Provide the [X, Y] coordinate of the cell's center where the given text is located.  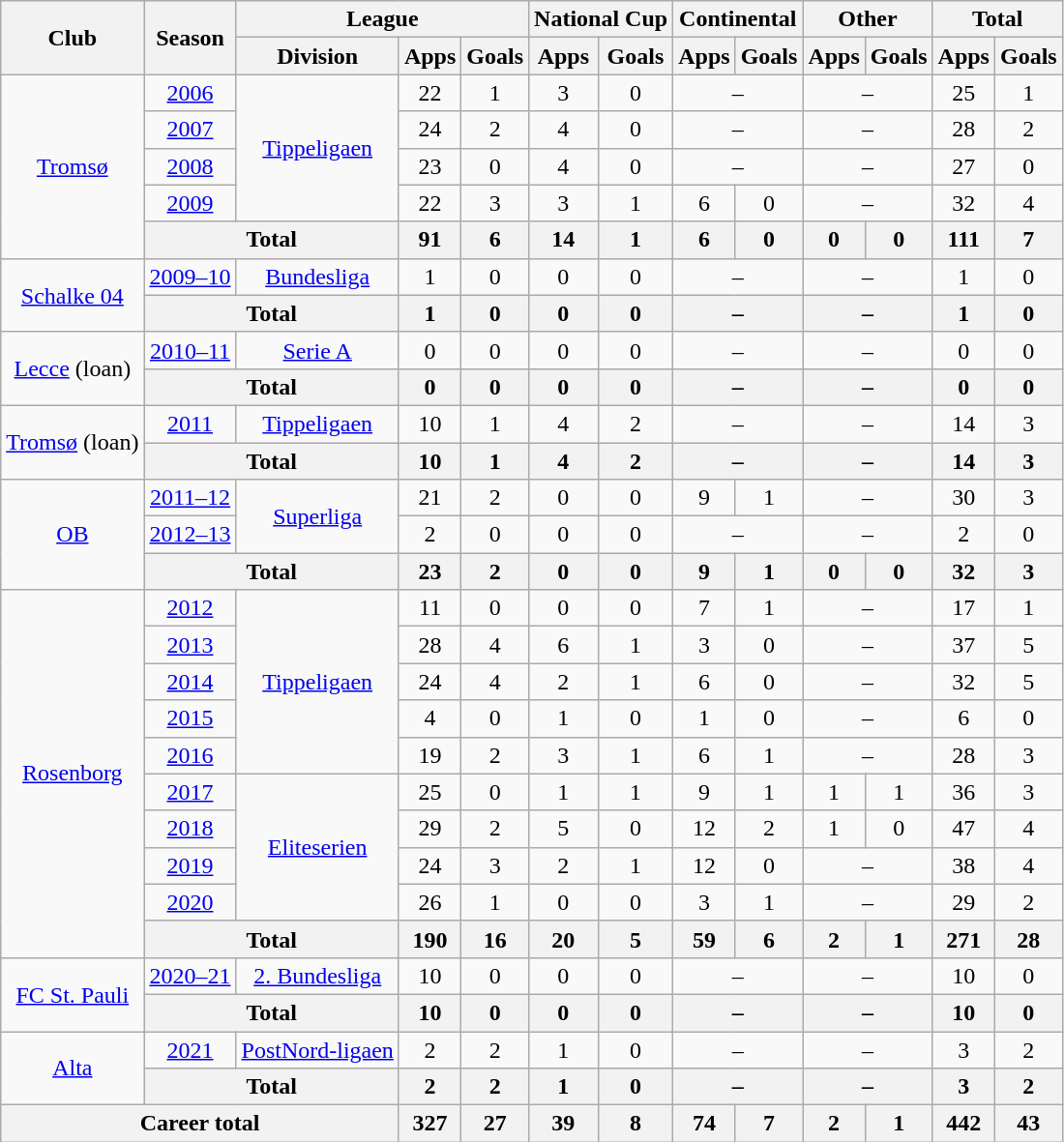
11 [429, 608]
47 [963, 829]
2019 [190, 865]
2007 [190, 130]
8 [635, 1124]
Career total [200, 1124]
2011 [190, 424]
Alta [73, 1068]
21 [429, 498]
59 [704, 939]
Continental [738, 19]
39 [564, 1124]
19 [429, 755]
Season [190, 38]
74 [704, 1124]
2015 [190, 718]
17 [963, 608]
91 [429, 240]
Division [317, 56]
2012–13 [190, 535]
Eliteserien [317, 847]
Rosenborg [73, 774]
2018 [190, 829]
327 [429, 1124]
190 [429, 939]
2020–21 [190, 976]
2006 [190, 93]
Schalke 04 [73, 295]
2. Bundesliga [317, 976]
2011–12 [190, 498]
2008 [190, 166]
Lecce (loan) [73, 368]
26 [429, 902]
2010–11 [190, 350]
20 [564, 939]
16 [495, 939]
2009 [190, 203]
2014 [190, 682]
2020 [190, 902]
2016 [190, 755]
2017 [190, 792]
Other [868, 19]
111 [963, 240]
43 [1028, 1124]
League [383, 19]
Bundesliga [317, 277]
30 [963, 498]
2012 [190, 608]
271 [963, 939]
36 [963, 792]
National Cup [602, 19]
Tromsø [73, 166]
Tromsø (loan) [73, 442]
442 [963, 1124]
PostNord-ligaen [317, 1049]
Serie A [317, 350]
2021 [190, 1049]
2009–10 [190, 277]
FC St. Pauli [73, 994]
Club [73, 38]
Superliga [317, 516]
37 [963, 645]
2013 [190, 645]
OB [73, 535]
38 [963, 865]
